Search for the cell housing the specified text and yield its (X, Y) center coordinate. 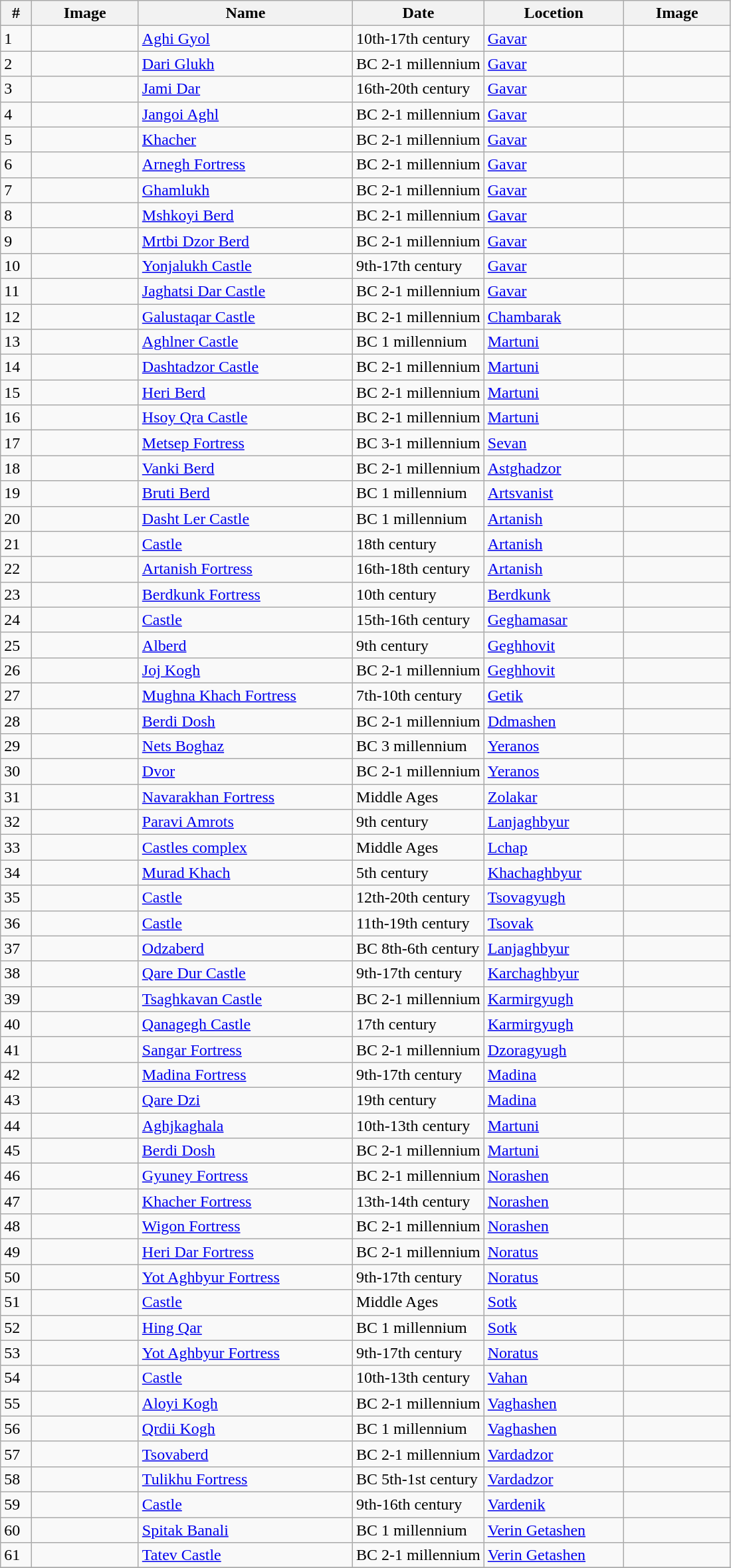
Artanish Fortress (245, 569)
52 (16, 1328)
Galustaqar Castle (245, 317)
Aghlner Castle (245, 342)
20 (16, 519)
Karchaghbyur (554, 974)
7 (16, 190)
24 (16, 620)
Khacher Fortress (245, 1201)
60 (16, 1529)
50 (16, 1277)
6 (16, 165)
Artsvanist (554, 493)
17 (16, 443)
Ddmashen (554, 721)
Hsoy Qra Castle (245, 418)
35 (16, 898)
Aghi Gyol (245, 39)
# (16, 13)
Dari Glukh (245, 64)
19th century (419, 1100)
Vanki Berd (245, 468)
47 (16, 1201)
Wigon Fortress (245, 1227)
Tsovak (554, 923)
12 (16, 317)
Arnegh Fortress (245, 165)
Getik (554, 695)
18 (16, 468)
Vahan (554, 1378)
Joj Kogh (245, 670)
12th-20th century (419, 898)
58 (16, 1479)
Jangoi Aghl (245, 114)
Qanagegh Castle (245, 1024)
5 (16, 139)
31 (16, 797)
3 (16, 89)
Hing Qar (245, 1328)
56 (16, 1429)
42 (16, 1075)
BC 3 millennium (419, 746)
Paravi Amrots (245, 822)
59 (16, 1504)
28 (16, 721)
9th-16th century (419, 1504)
5th century (419, 873)
38 (16, 974)
Yonjalukh Castle (245, 266)
43 (16, 1100)
Khachaghbyur (554, 873)
21 (16, 544)
Mughna Khach Fortress (245, 695)
13th-14th century (419, 1201)
45 (16, 1151)
4 (16, 114)
40 (16, 1024)
10 (16, 266)
Odzaberd (245, 948)
44 (16, 1126)
18th century (419, 544)
Heri Dar Fortress (245, 1252)
Mrtbi Dzor Berd (245, 240)
Zolakar (554, 797)
22 (16, 569)
33 (16, 847)
36 (16, 923)
Khacher (245, 139)
55 (16, 1403)
14 (16, 367)
10th century (419, 594)
57 (16, 1454)
25 (16, 645)
27 (16, 695)
Astghadzor (554, 468)
54 (16, 1378)
29 (16, 746)
10th-17th century (419, 39)
17th century (419, 1024)
15th-16th century (419, 620)
Dvor (245, 772)
13 (16, 342)
Mshkoyi Berd (245, 215)
Qrdii Kogh (245, 1429)
15 (16, 392)
Tsovaberd (245, 1454)
39 (16, 999)
Dasht Ler Castle (245, 519)
Geghamasar (554, 620)
Qare Dzi (245, 1100)
Chambarak (554, 317)
Tatev Castle (245, 1555)
48 (16, 1227)
32 (16, 822)
Lchap (554, 847)
Name (245, 13)
Tsovagyugh (554, 898)
Sevan (554, 443)
16th-20th century (419, 89)
Ghamlukh (245, 190)
Gyuney Fortress (245, 1176)
Aghjkaghala (245, 1126)
Nets Boghaz (245, 746)
Vardenik (554, 1504)
16th-18th century (419, 569)
Heri Berd (245, 392)
9 (16, 240)
Berdkunk (554, 594)
1 (16, 39)
19 (16, 493)
16 (16, 418)
34 (16, 873)
11th-19th century (419, 923)
Castles complex (245, 847)
Tsaghkavan Castle (245, 999)
41 (16, 1049)
49 (16, 1252)
46 (16, 1176)
7th-10th century (419, 695)
Berdkunk Fortress (245, 594)
2 (16, 64)
8 (16, 215)
Spitak Banali (245, 1529)
Qare Dur Castle (245, 974)
51 (16, 1302)
Sangar Fortress (245, 1049)
Madina Fortress (245, 1075)
30 (16, 772)
53 (16, 1353)
Tulikhu Fortress (245, 1479)
Jami Dar (245, 89)
Bruti Berd (245, 493)
Date (419, 13)
Murad Khach (245, 873)
Dzoragyugh (554, 1049)
BC 3-1 millennium (419, 443)
26 (16, 670)
11 (16, 291)
Jaghatsi Dar Castle (245, 291)
37 (16, 948)
BC 5th-1st century (419, 1479)
Locetion (554, 13)
Navarakhan Fortress (245, 797)
BC 8th-6th century (419, 948)
Dashtadzor Castle (245, 367)
Metsep Fortress (245, 443)
61 (16, 1555)
Alberd (245, 645)
Aloyi Kogh (245, 1403)
23 (16, 594)
